Scan for the cell matching the given text and deliver its (X, Y) coordinate at center. 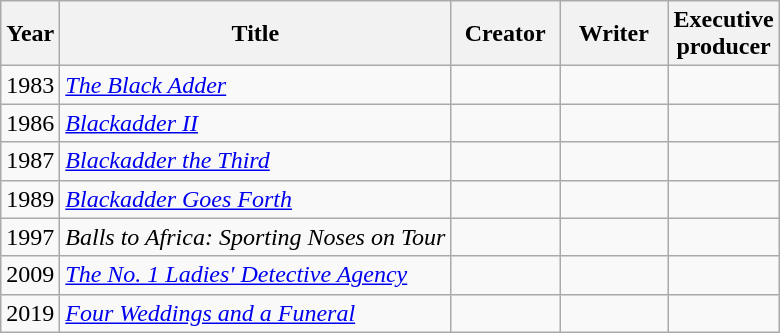
Blackadder Goes Forth (256, 199)
1997 (30, 237)
2009 (30, 275)
Executive producer (724, 34)
1983 (30, 85)
Blackadder the Third (256, 161)
1986 (30, 123)
Creator (506, 34)
Writer (614, 34)
1987 (30, 161)
The Black Adder (256, 85)
Blackadder II (256, 123)
Year (30, 34)
Title (256, 34)
1989 (30, 199)
Balls to Africa: Sporting Noses on Tour (256, 237)
2019 (30, 313)
The No. 1 Ladies' Detective Agency (256, 275)
Four Weddings and a Funeral (256, 313)
